From the cell containing the given text, extract its center point as (X, Y) coordinate. 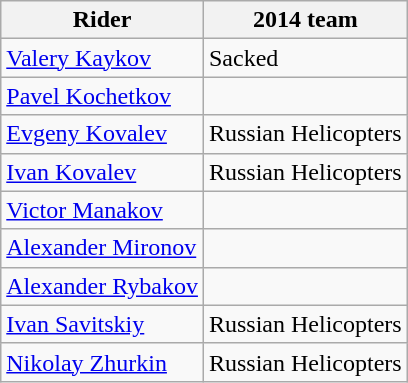
Victor Manakov (102, 210)
Alexander Mironov (102, 248)
Valery Kaykov (102, 58)
Rider (102, 20)
Sacked (305, 58)
Pavel Kochetkov (102, 96)
2014 team (305, 20)
Ivan Kovalev (102, 172)
Ivan Savitskiy (102, 324)
Nikolay Zhurkin (102, 362)
Evgeny Kovalev (102, 134)
Alexander Rybakov (102, 286)
